Return the [X, Y] coordinate for the center point of the cell that contains the specified text.  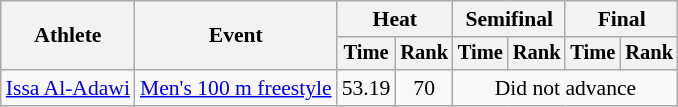
Event [236, 36]
Men's 100 m freestyle [236, 88]
Issa Al-Adawi [68, 88]
53.19 [366, 88]
Final [621, 19]
Heat [395, 19]
Did not advance [566, 88]
Semifinal [509, 19]
Athlete [68, 36]
70 [424, 88]
